Scan for the cell matching the given text and deliver its [X, Y] coordinate at center. 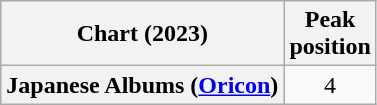
4 [330, 85]
Japanese Albums (Oricon) [142, 85]
Peakposition [330, 34]
Chart (2023) [142, 34]
